Extract the [x, y] coordinate from the center of the cell holding the provided text.  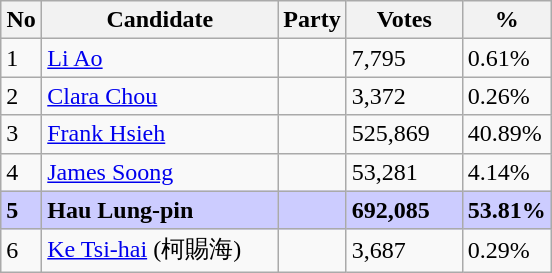
5 [22, 210]
James Soong [160, 172]
3,687 [404, 250]
692,085 [404, 210]
Hau Lung-pin [160, 210]
Ke Tsi-hai (柯賜海) [160, 250]
Li Ao [160, 58]
Frank Hsieh [160, 134]
7,795 [404, 58]
1 [22, 58]
0.26% [506, 96]
40.89% [506, 134]
3,372 [404, 96]
Clara Chou [160, 96]
% [506, 20]
525,869 [404, 134]
0.29% [506, 250]
Candidate [160, 20]
6 [22, 250]
53,281 [404, 172]
No [22, 20]
4.14% [506, 172]
4 [22, 172]
Party [312, 20]
3 [22, 134]
2 [22, 96]
0.61% [506, 58]
Votes [404, 20]
53.81% [506, 210]
